Find where the given text appears and provide that cell's center as [X, Y] coordinate. 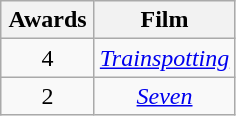
Film [164, 20]
2 [48, 96]
Trainspotting [164, 58]
4 [48, 58]
Awards [48, 20]
Seven [164, 96]
